Determine the [x, y] coordinate at the center of the cell enclosing the given text.  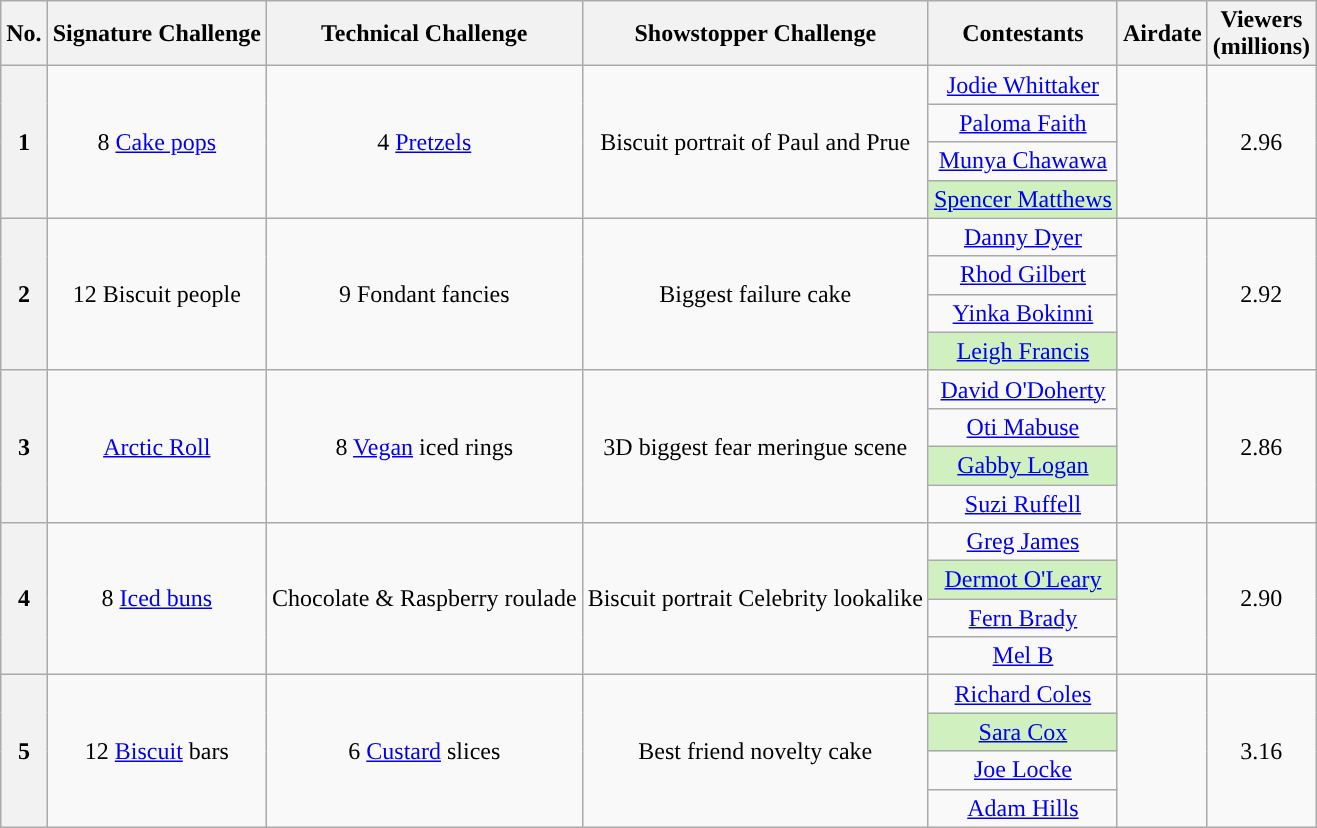
No. [24, 34]
Showstopper Challenge [755, 34]
Arctic Roll [156, 446]
Gabby Logan [1022, 465]
3D biggest fear meringue scene [755, 446]
Munya Chawawa [1022, 161]
David O'Doherty [1022, 389]
Yinka Bokinni [1022, 313]
Danny Dyer [1022, 237]
3.16 [1261, 751]
1 [24, 142]
12 Biscuit people [156, 294]
2.90 [1261, 599]
8 Iced buns [156, 599]
12 Biscuit bars [156, 751]
Richard Coles [1022, 694]
Suzi Ruffell [1022, 503]
Contestants [1022, 34]
4 Pretzels [424, 142]
Mel B [1022, 656]
9 Fondant fancies [424, 294]
2 [24, 294]
Paloma Faith [1022, 123]
6 Custard slices [424, 751]
5 [24, 751]
Greg James [1022, 542]
8 Cake pops [156, 142]
Adam Hills [1022, 808]
2.96 [1261, 142]
3 [24, 446]
2.86 [1261, 446]
Airdate [1162, 34]
Biggest failure cake [755, 294]
2.92 [1261, 294]
Dermot O'Leary [1022, 580]
Technical Challenge [424, 34]
Jodie Whittaker [1022, 85]
Biscuit portrait of Paul and Prue [755, 142]
Viewers(millions) [1261, 34]
Fern Brady [1022, 618]
Best friend novelty cake [755, 751]
Joe Locke [1022, 770]
Signature Challenge [156, 34]
Leigh Francis [1022, 351]
Rhod Gilbert [1022, 275]
Spencer Matthews [1022, 199]
8 Vegan iced rings [424, 446]
Oti Mabuse [1022, 427]
4 [24, 599]
Chocolate & Raspberry roulade [424, 599]
Sara Cox [1022, 732]
Biscuit portrait Celebrity lookalike [755, 599]
